Pinpoint the cell where the given text exists, returning its (X, Y) midpoint coordinate. 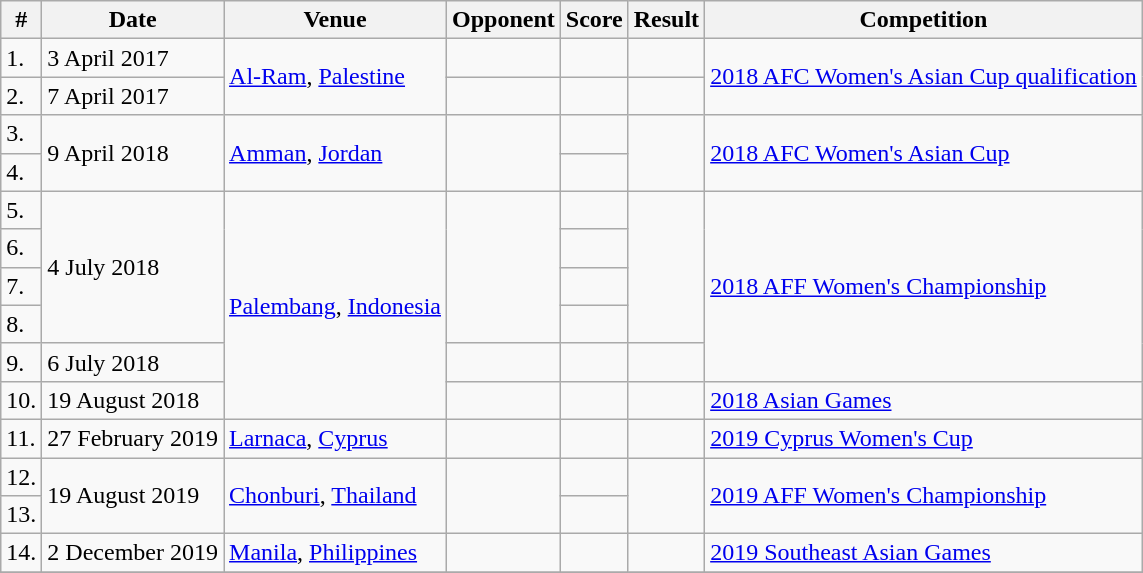
2018 Asian Games (924, 400)
19 August 2018 (133, 400)
Manila, Philippines (336, 553)
# (22, 20)
2018 AFF Women's Championship (924, 286)
12. (22, 477)
2019 Cyprus Women's Cup (924, 438)
Larnaca, Cyprus (336, 438)
19 August 2019 (133, 496)
2019 Southeast Asian Games (924, 553)
9. (22, 362)
Opponent (504, 20)
5. (22, 210)
9 April 2018 (133, 153)
7. (22, 286)
6. (22, 248)
Amman, Jordan (336, 153)
27 February 2019 (133, 438)
11. (22, 438)
10. (22, 400)
3 April 2017 (133, 58)
4. (22, 172)
2. (22, 96)
Score (594, 20)
Competition (924, 20)
2018 AFC Women's Asian Cup (924, 153)
14. (22, 553)
Chonburi, Thailand (336, 496)
2018 AFC Women's Asian Cup qualification (924, 77)
Result (666, 20)
2019 AFF Women's Championship (924, 496)
8. (22, 324)
6 July 2018 (133, 362)
4 July 2018 (133, 267)
3. (22, 134)
7 April 2017 (133, 96)
2 December 2019 (133, 553)
Al-Ram, Palestine (336, 77)
1. (22, 58)
13. (22, 515)
Palembang, Indonesia (336, 305)
Date (133, 20)
Venue (336, 20)
